Extract the [x, y] coordinate from the center of the cell holding the provided text.  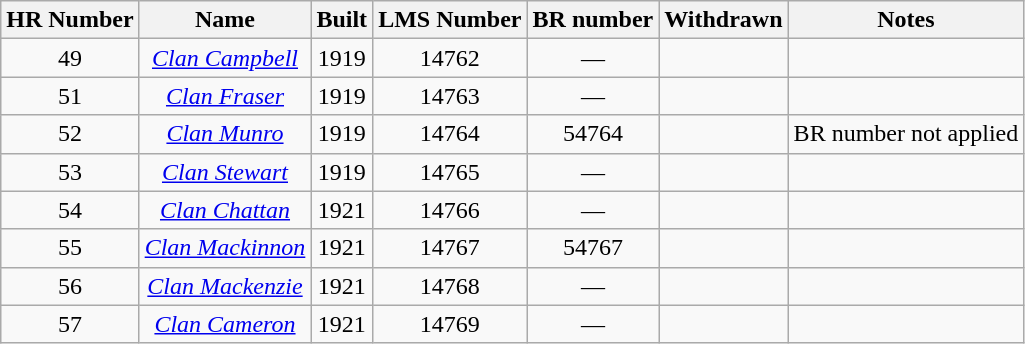
HR Number [70, 20]
BR number [593, 20]
14767 [450, 248]
Clan Cameron [225, 324]
55 [70, 248]
14764 [450, 134]
54767 [593, 248]
Name [225, 20]
14765 [450, 172]
Built [342, 20]
51 [70, 96]
Withdrawn [724, 20]
56 [70, 286]
BR number not applied [906, 134]
Clan Stewart [225, 172]
Clan Chattan [225, 210]
54764 [593, 134]
53 [70, 172]
LMS Number [450, 20]
14768 [450, 286]
57 [70, 324]
52 [70, 134]
14763 [450, 96]
Notes [906, 20]
Clan Campbell [225, 58]
Clan Mackinnon [225, 248]
Clan Munro [225, 134]
54 [70, 210]
Clan Fraser [225, 96]
14762 [450, 58]
Clan Mackenzie [225, 286]
14766 [450, 210]
14769 [450, 324]
49 [70, 58]
